Find where the given text appears and provide that cell's center as [x, y] coordinate. 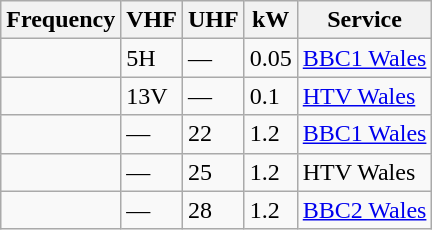
kW [270, 20]
Service [364, 20]
VHF [152, 20]
13V [152, 96]
0.1 [270, 96]
22 [213, 134]
UHF [213, 20]
5H [152, 58]
25 [213, 172]
Frequency [61, 20]
0.05 [270, 58]
BBC2 Wales [364, 210]
28 [213, 210]
